Extract the [x, y] coordinate from the center of the cell holding the provided text.  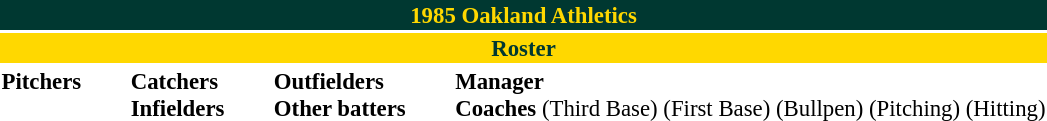
Roster [524, 48]
1985 Oakland Athletics [524, 15]
